Return [x, y] of the center of cell containing provided text 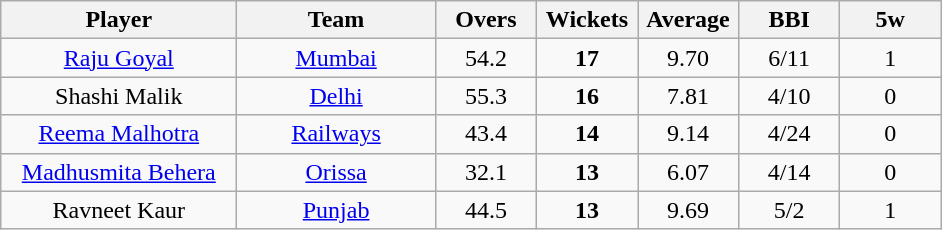
Overs [486, 20]
Player [119, 20]
14 [586, 134]
4/14 [790, 172]
5/2 [790, 210]
9.70 [688, 58]
Reema Malhotra [119, 134]
9.14 [688, 134]
55.3 [486, 96]
BBI [790, 20]
17 [586, 58]
5w [890, 20]
Raju Goyal [119, 58]
6/11 [790, 58]
Mumbai [336, 58]
16 [586, 96]
54.2 [486, 58]
32.1 [486, 172]
7.81 [688, 96]
Ravneet Kaur [119, 210]
Railways [336, 134]
4/24 [790, 134]
43.4 [486, 134]
6.07 [688, 172]
Madhusmita Behera [119, 172]
44.5 [486, 210]
Delhi [336, 96]
Orissa [336, 172]
4/10 [790, 96]
Punjab [336, 210]
Wickets [586, 20]
Shashi Malik [119, 96]
9.69 [688, 210]
Team [336, 20]
Average [688, 20]
